Return the [x, y] coordinate for the center point of the cell that contains the specified text.  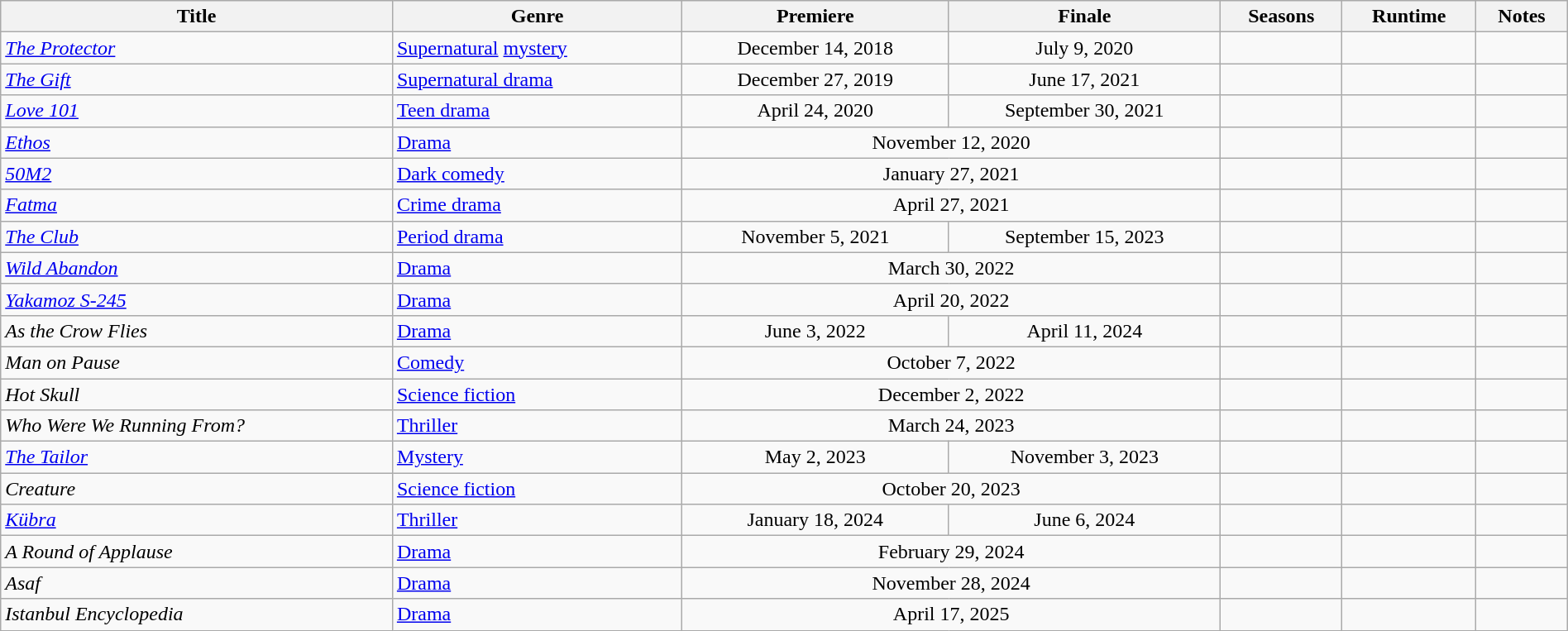
Yakamoz S-245 [197, 299]
March 30, 2022 [951, 268]
September 15, 2023 [1085, 237]
Notes [1522, 17]
Kübra [197, 520]
June 3, 2022 [815, 331]
Runtime [1409, 17]
November 5, 2021 [815, 237]
July 9, 2020 [1085, 48]
February 29, 2024 [951, 552]
November 12, 2020 [951, 142]
The Tailor [197, 457]
Mystery [537, 457]
Wild Abandon [197, 268]
50M2 [197, 174]
April 17, 2025 [951, 614]
A Round of Applause [197, 552]
April 24, 2020 [815, 111]
Creature [197, 489]
Genre [537, 17]
November 3, 2023 [1085, 457]
Man on Pause [197, 362]
The Club [197, 237]
December 27, 2019 [815, 79]
Finale [1085, 17]
June 6, 2024 [1085, 520]
Who Were We Running From? [197, 426]
January 18, 2024 [815, 520]
October 20, 2023 [951, 489]
April 11, 2024 [1085, 331]
Istanbul Encyclopedia [197, 614]
May 2, 2023 [815, 457]
October 7, 2022 [951, 362]
Fatma [197, 205]
Teen drama [537, 111]
Love 101 [197, 111]
Premiere [815, 17]
Comedy [537, 362]
April 27, 2021 [951, 205]
December 2, 2022 [951, 394]
As the Crow Flies [197, 331]
The Protector [197, 48]
Supernatural drama [537, 79]
Dark comedy [537, 174]
Crime drama [537, 205]
April 20, 2022 [951, 299]
November 28, 2024 [951, 583]
September 30, 2021 [1085, 111]
December 14, 2018 [815, 48]
Asaf [197, 583]
The Gift [197, 79]
Hot Skull [197, 394]
March 24, 2023 [951, 426]
Period drama [537, 237]
January 27, 2021 [951, 174]
Title [197, 17]
Supernatural mystery [537, 48]
June 17, 2021 [1085, 79]
Ethos [197, 142]
Seasons [1282, 17]
